Detect which cell encompasses the target text, then output its [X, Y] center coordinate. 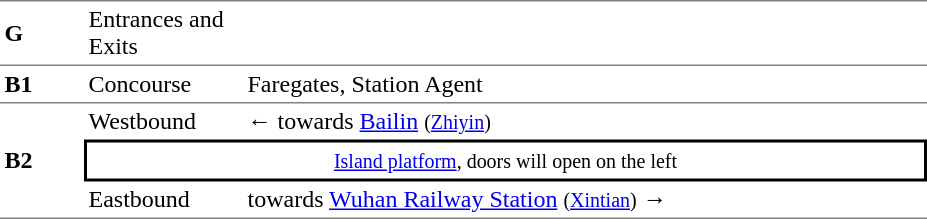
Westbound [164, 121]
Faregates, Station Agent [585, 83]
B1 [42, 83]
Entrances and Exits [164, 32]
G [42, 32]
B2 [42, 160]
← towards Bailin (Zhiyin) [585, 121]
Concourse [164, 83]
Island platform, doors will open on the left [506, 161]
